Search for the cell housing the specified text and yield its (X, Y) center coordinate. 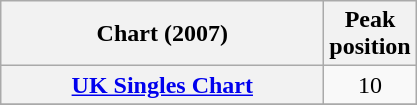
Peakposition (370, 34)
UK Singles Chart (162, 85)
10 (370, 85)
Chart (2007) (162, 34)
